For the text-containing cell, return its midpoint in [X, Y] coordinate format. 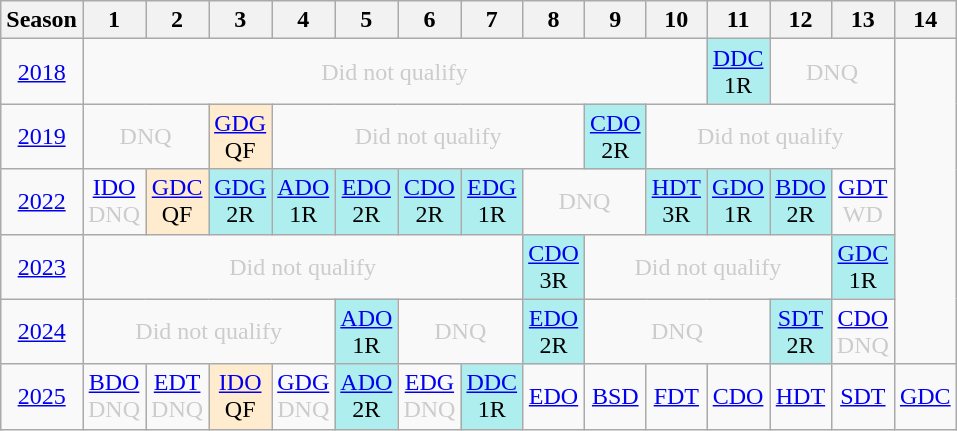
GDGDNQ [304, 396]
10 [676, 20]
SDT [862, 396]
1 [114, 20]
EDTDNQ [178, 396]
GDC [925, 396]
7 [492, 20]
BDODNQ [114, 396]
2019 [42, 136]
BSD [615, 396]
BDO2R [801, 202]
GDG2R [240, 202]
HDT3R [676, 202]
EDG1R [492, 202]
2024 [42, 332]
EDGDNQ [430, 396]
IDODNQ [114, 202]
CDO3R [554, 266]
ADO2R [366, 396]
13 [862, 20]
FDT [676, 396]
GDGQF [240, 136]
EDO [554, 396]
GDO1R [738, 202]
12 [801, 20]
11 [738, 20]
CDO [738, 396]
3 [240, 20]
IDOQF [240, 396]
9 [615, 20]
4 [304, 20]
2022 [42, 202]
SDT2R [801, 332]
2018 [42, 72]
CDODNQ [862, 332]
GDC1R [862, 266]
14 [925, 20]
GDCQF [178, 202]
2023 [42, 266]
Season [42, 20]
5 [366, 20]
HDT [801, 396]
6 [430, 20]
2 [178, 20]
2025 [42, 396]
8 [554, 20]
GDTWD [862, 202]
